Locate the cell with the specified text and output its (x, y) center coordinate. 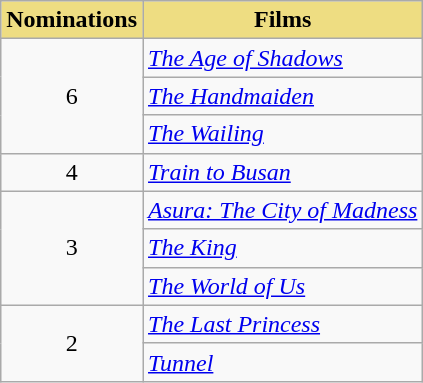
The Handmaiden (282, 96)
2 (72, 343)
3 (72, 248)
The Last Princess (282, 324)
Train to Busan (282, 172)
Asura: The City of Madness (282, 210)
4 (72, 172)
6 (72, 96)
The King (282, 248)
Nominations (72, 20)
Films (282, 20)
The Age of Shadows (282, 58)
The Wailing (282, 134)
Tunnel (282, 362)
The World of Us (282, 286)
